Return the [x, y] coordinate for the center point of the cell that contains the specified text.  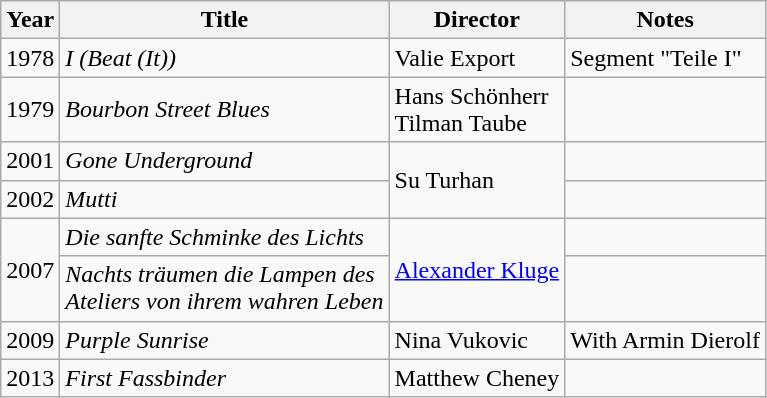
Director [477, 20]
Notes [666, 20]
Year [30, 20]
Segment "Teile I" [666, 58]
Purple Sunrise [224, 340]
1979 [30, 110]
I (Beat (It)) [224, 58]
Valie Export [477, 58]
Bourbon Street Blues [224, 110]
Mutti [224, 199]
Title [224, 20]
1978 [30, 58]
Nina Vukovic [477, 340]
Su Turhan [477, 180]
With Armin Dierolf [666, 340]
2001 [30, 161]
2009 [30, 340]
Nachts träumen die Lampen desAteliers von ihrem wahren Leben [224, 288]
Matthew Cheney [477, 378]
2007 [30, 270]
2002 [30, 199]
First Fassbinder [224, 378]
Die sanfte Schminke des Lichts [224, 237]
Gone Underground [224, 161]
2013 [30, 378]
Hans SchönherrTilman Taube [477, 110]
Alexander Kluge [477, 270]
